Detect which cell encompasses the target text, then output its (X, Y) center coordinate. 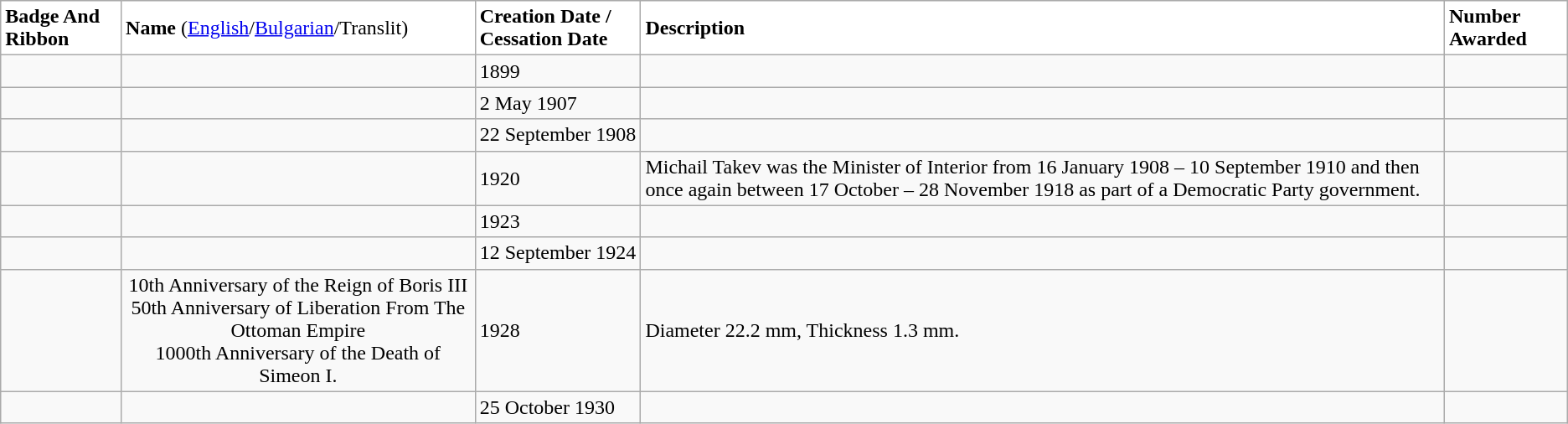
1923 (558, 221)
10th Anniversary of the Reign of Boris III50th Anniversary of Liberation From The Ottoman Empire1000th Anniversary of the Death of Simeon I. (298, 330)
Name (English/Bulgarian/Translit) (298, 28)
Number Awarded (1506, 28)
1928 (558, 330)
1899 (558, 71)
1920 (558, 178)
22 September 1908 (558, 135)
Diameter 22.2 mm, Thickness 1.3 mm. (1043, 330)
Creation Date /Cessation Date (558, 28)
12 September 1924 (558, 253)
2 May 1907 (558, 103)
Description (1043, 28)
25 October 1930 (558, 407)
Badge And Ribbon (61, 28)
